Locate the cell with the specified text and output its [x, y] center coordinate. 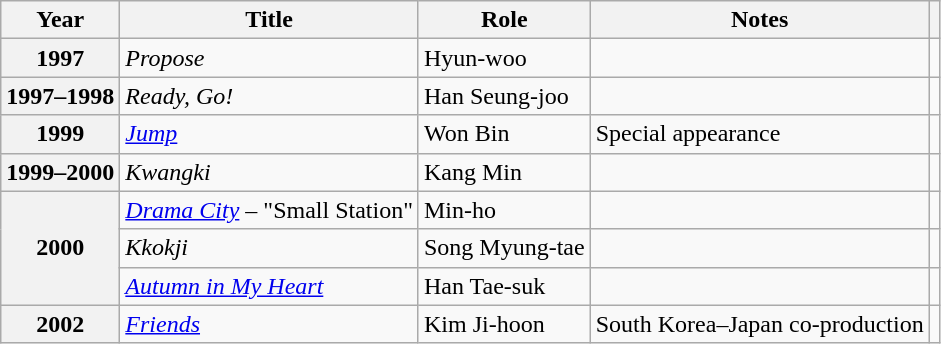
Min-ho [504, 210]
Year [60, 20]
Kwangki [270, 172]
Role [504, 20]
1999 [60, 134]
Propose [270, 58]
Kim Ji-hoon [504, 324]
Kang Min [504, 172]
Song Myung-tae [504, 248]
Han Tae-suk [504, 286]
1999–2000 [60, 172]
Hyun-woo [504, 58]
Special appearance [760, 134]
Friends [270, 324]
2000 [60, 248]
Drama City – "Small Station" [270, 210]
Won Bin [504, 134]
Jump [270, 134]
Notes [760, 20]
Title [270, 20]
Ready, Go! [270, 96]
South Korea–Japan co-production [760, 324]
Kkokji [270, 248]
Han Seung-joo [504, 96]
Autumn in My Heart [270, 286]
2002 [60, 324]
1997–1998 [60, 96]
1997 [60, 58]
